For the text-containing cell, return its midpoint in [x, y] coordinate format. 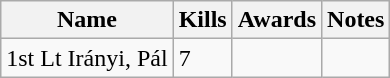
7 [202, 58]
Awards [276, 20]
Notes [356, 20]
Kills [202, 20]
Name [87, 20]
1st Lt Irányi, Pál [87, 58]
